Search for the cell housing the specified text and yield its [x, y] center coordinate. 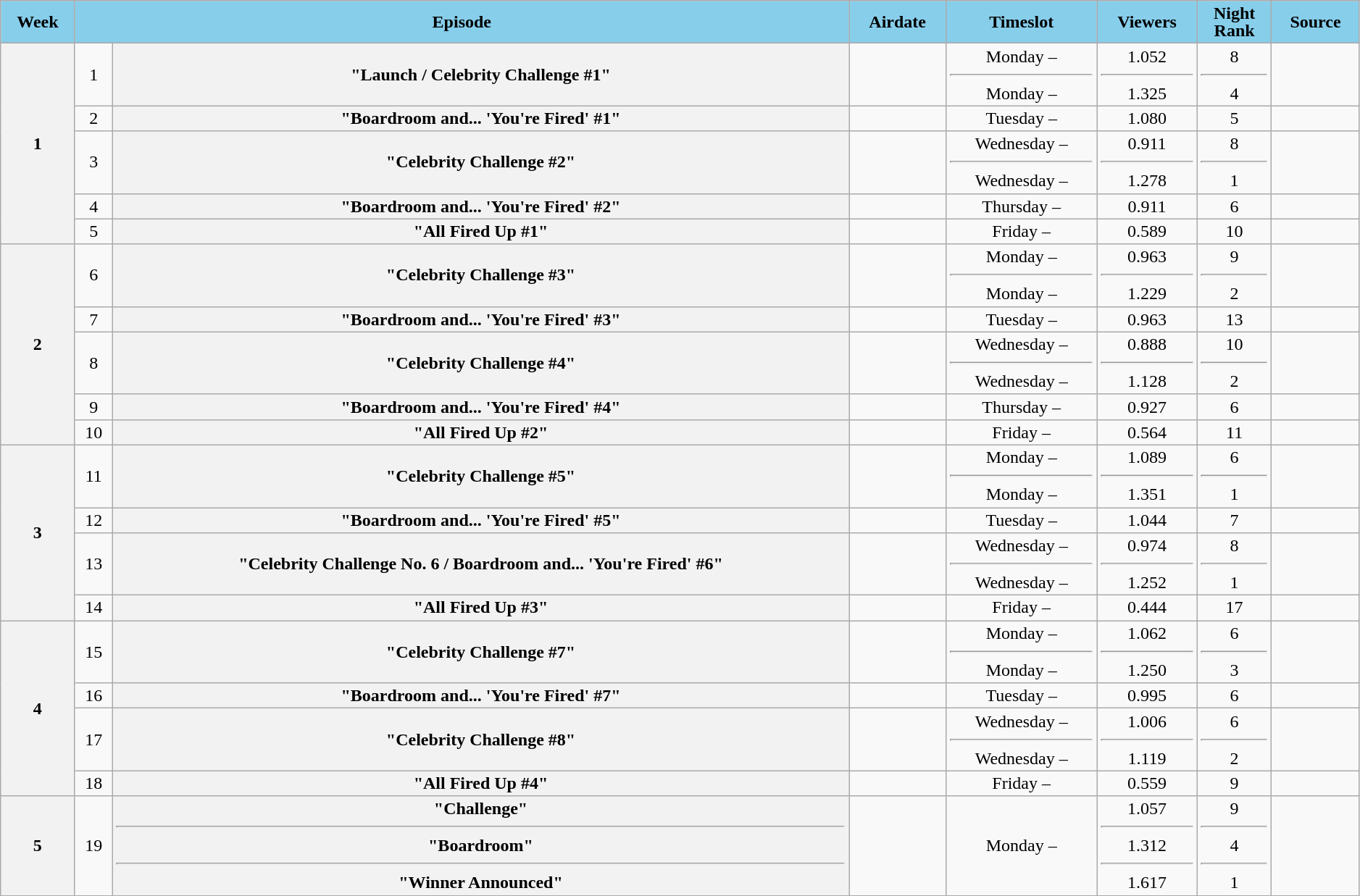
102 [1234, 363]
18 [93, 784]
"Celebrity Challenge No. 6 / Boardroom and... 'You're Fired' #6" [480, 564]
15 [93, 652]
1.0621.250 [1148, 652]
"Celebrity Challenge #2" [480, 162]
0.559 [1148, 784]
0.589 [1148, 232]
"Boardroom and... 'You're Fired' #3" [480, 319]
Airdate [898, 22]
84 [1234, 75]
92 [1234, 275]
0.8881.128 [1148, 363]
"Boardroom and... 'You're Fired' #4" [480, 407]
Week [38, 22]
61 [1234, 476]
"Challenge""Boardroom""Winner Announced" [480, 846]
Timeslot [1022, 22]
"Celebrity Challenge #7" [480, 652]
NightRank [1234, 22]
1.044 [1148, 520]
"Boardroom and... 'You're Fired' #2" [480, 206]
0.995 [1148, 695]
Source [1316, 22]
63 [1234, 652]
Episode [462, 22]
14 [93, 608]
"Celebrity Challenge #4" [480, 363]
19 [93, 846]
62 [1234, 740]
"Boardroom and... 'You're Fired' #5" [480, 520]
"Celebrity Challenge #5" [480, 476]
0.927 [1148, 407]
"Launch / Celebrity Challenge #1" [480, 75]
"All Fired Up #4" [480, 784]
"Boardroom and... 'You're Fired' #7" [480, 695]
"Celebrity Challenge #3" [480, 275]
0.9741.252 [1148, 564]
0.963 [1148, 319]
0.9631.229 [1148, 275]
1.080 [1148, 119]
"All Fired Up #1" [480, 232]
1.0521.325 [1148, 75]
1.0061.119 [1148, 740]
"All Fired Up #2" [480, 432]
0.444 [1148, 608]
1.0891.351 [1148, 476]
12 [93, 520]
0.911 [1148, 206]
8 [93, 363]
"Boardroom and... 'You're Fired' #1" [480, 119]
"Celebrity Challenge #8" [480, 740]
0.9111.278 [1148, 162]
Monday – [1022, 846]
"All Fired Up #3" [480, 608]
0.564 [1148, 432]
Viewers [1148, 22]
1.0571.3121.617 [1148, 846]
941 [1234, 846]
16 [93, 695]
